Extract the [X, Y] coordinate from the center of the cell holding the provided text.  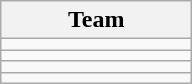
Team [96, 20]
